Locate the cell with the specified text and output its [x, y] center coordinate. 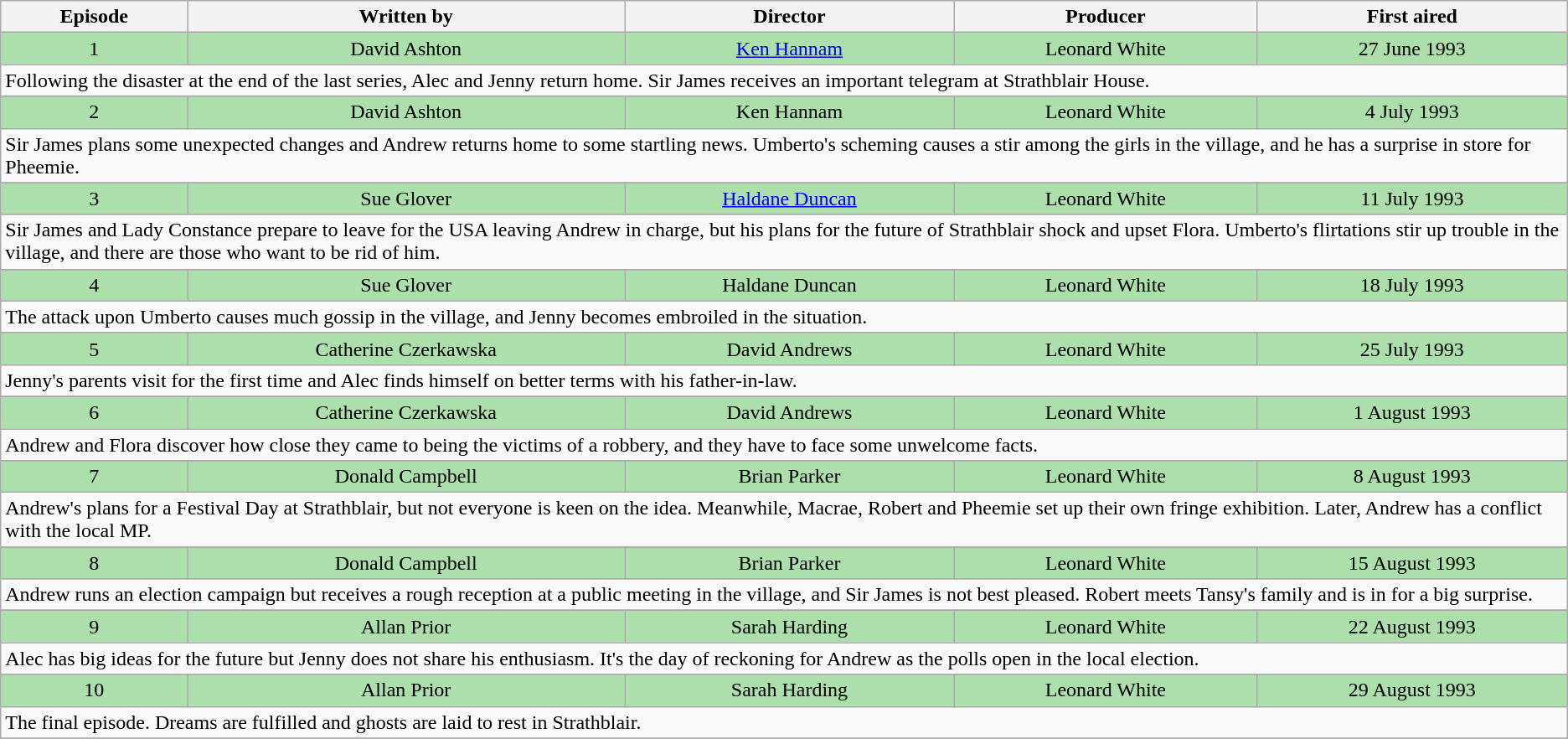
22 August 1993 [1412, 627]
The final episode. Dreams are fulfilled and ghosts are laid to rest in Strathblair. [784, 722]
First aired [1412, 17]
1 [94, 49]
1 August 1993 [1412, 412]
Producer [1106, 17]
4 July 1993 [1412, 112]
11 July 1993 [1412, 199]
Episode [94, 17]
5 [94, 349]
18 July 1993 [1412, 285]
Following the disaster at the end of the last series, Alec and Jenny return home. Sir James receives an important telegram at Strathblair House. [784, 80]
Written by [406, 17]
Jenny's parents visit for the first time and Alec finds himself on better terms with his father-in-law. [784, 380]
8 [94, 563]
Director [790, 17]
10 [94, 690]
8 August 1993 [1412, 477]
27 June 1993 [1412, 49]
6 [94, 412]
3 [94, 199]
2 [94, 112]
9 [94, 627]
4 [94, 285]
7 [94, 477]
25 July 1993 [1412, 349]
The attack upon Umberto causes much gossip in the village, and Jenny becomes embroiled in the situation. [784, 317]
15 August 1993 [1412, 563]
29 August 1993 [1412, 690]
Andrew and Flora discover how close they came to being the victims of a robbery, and they have to face some unwelcome facts. [784, 445]
